Return the (X, Y) coordinate for the center point of the cell that contains the specified text.  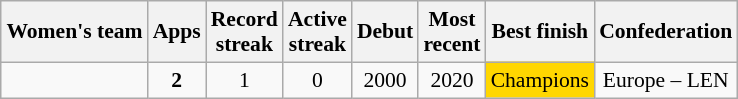
1 (244, 80)
Debut (386, 32)
2000 (386, 80)
Apps (177, 32)
Mostrecent (452, 32)
0 (318, 80)
2020 (452, 80)
Activestreak (318, 32)
Best finish (540, 32)
Champions (540, 80)
Recordstreak (244, 32)
Europe – LEN (666, 80)
Women's team (74, 32)
2 (177, 80)
Confederation (666, 32)
